Provide the (x, y) coordinate of the cell's center where the given text is located.  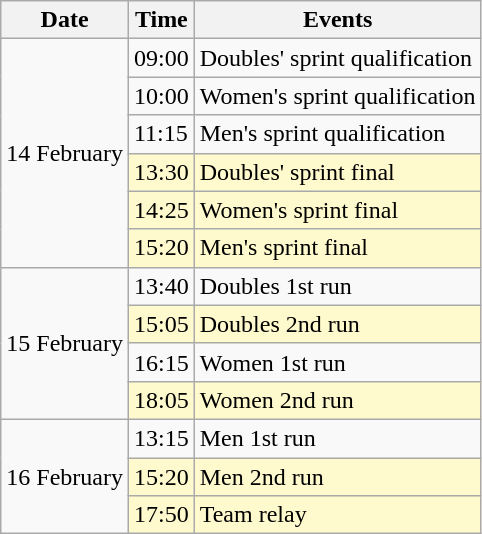
Women's sprint final (338, 210)
13:30 (161, 172)
Doubles 2nd run (338, 324)
Events (338, 20)
15:05 (161, 324)
16:15 (161, 362)
Doubles 1st run (338, 286)
09:00 (161, 58)
17:50 (161, 515)
Men's sprint final (338, 248)
Men 1st run (338, 438)
Women's sprint qualification (338, 96)
Women 2nd run (338, 400)
18:05 (161, 400)
15 February (65, 343)
Men 2nd run (338, 477)
Doubles' sprint final (338, 172)
Time (161, 20)
16 February (65, 476)
13:15 (161, 438)
13:40 (161, 286)
Doubles' sprint qualification (338, 58)
Women 1st run (338, 362)
Date (65, 20)
14 February (65, 153)
Team relay (338, 515)
14:25 (161, 210)
Men's sprint qualification (338, 134)
10:00 (161, 96)
11:15 (161, 134)
